For the text-containing cell, return its midpoint in (X, Y) coordinate format. 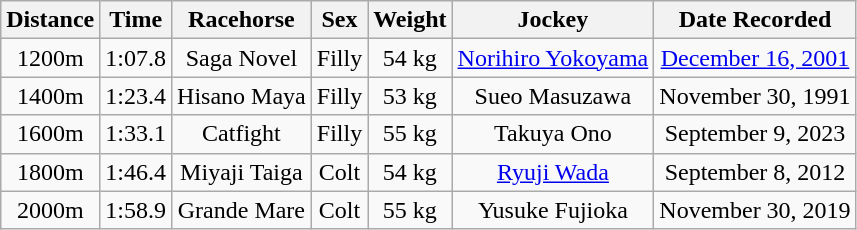
Takuya Ono (553, 134)
Catfight (242, 134)
53 kg (410, 96)
November 30, 2019 (755, 210)
Miyaji Taiga (242, 172)
1:07.8 (136, 58)
December 16, 2001 (755, 58)
Weight (410, 20)
1800m (50, 172)
1:33.1 (136, 134)
1:23.4 (136, 96)
1:46.4 (136, 172)
Ryuji Wada (553, 172)
Time (136, 20)
Date Recorded (755, 20)
1:58.9 (136, 210)
September 8, 2012 (755, 172)
Sueo Masuzawa (553, 96)
2000m (50, 210)
September 9, 2023 (755, 134)
Saga Novel (242, 58)
1200m (50, 58)
1400m (50, 96)
Yusuke Fujioka (553, 210)
Distance (50, 20)
1600m (50, 134)
Jockey (553, 20)
Norihiro Yokoyama (553, 58)
Hisano Maya (242, 96)
Sex (339, 20)
Racehorse (242, 20)
November 30, 1991 (755, 96)
Grande Mare (242, 210)
